Find where the given text appears and provide that cell's center as (x, y) coordinate. 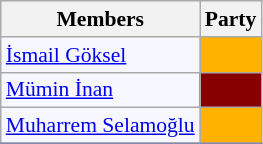
Muharrem Selamoğlu (100, 126)
İsmail Göksel (100, 55)
Party (231, 19)
Members (100, 19)
Mümin İnan (100, 90)
